Scan for the cell matching the given text and deliver its (X, Y) coordinate at center. 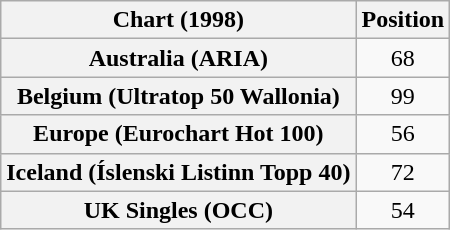
Belgium (Ultratop 50 Wallonia) (178, 96)
56 (403, 134)
Australia (ARIA) (178, 58)
Position (403, 20)
68 (403, 58)
72 (403, 172)
Iceland (Íslenski Listinn Topp 40) (178, 172)
Europe (Eurochart Hot 100) (178, 134)
99 (403, 96)
UK Singles (OCC) (178, 210)
54 (403, 210)
Chart (1998) (178, 20)
